Locate the cell with the specified text and output its [x, y] center coordinate. 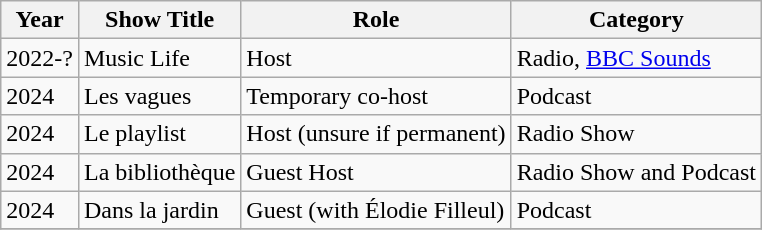
Show Title [159, 20]
Temporary co-host [376, 96]
Music Life [159, 58]
La bibliothèque [159, 172]
Role [376, 20]
Year [40, 20]
Radio Show and Podcast [636, 172]
Guest Host [376, 172]
Le playlist [159, 134]
Dans la jardin [159, 210]
Guest (with Élodie Filleul) [376, 210]
2022-? [40, 58]
Les vagues [159, 96]
Radio Show [636, 134]
Radio, BBC Sounds [636, 58]
Host [376, 58]
Host (unsure if permanent) [376, 134]
Category [636, 20]
